Scan for the cell matching the given text and deliver its (X, Y) coordinate at center. 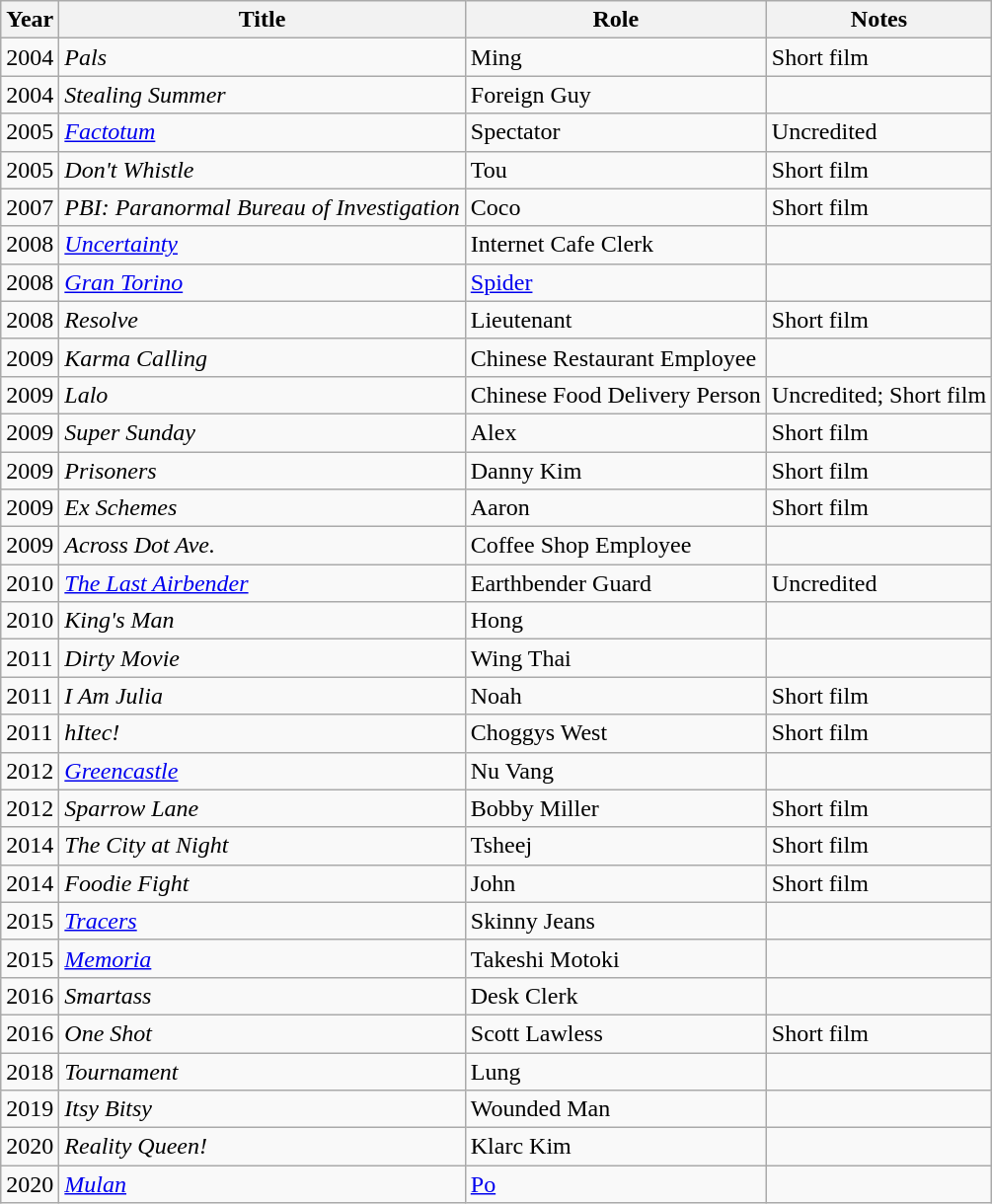
Bobby Miller (616, 808)
Karma Calling (263, 357)
Scott Lawless (616, 1033)
Noah (616, 696)
Klarc Kim (616, 1147)
Ex Schemes (263, 508)
Ming (616, 57)
Greencastle (263, 771)
Role (616, 20)
Tournament (263, 1071)
Foreign Guy (616, 95)
Resolve (263, 320)
Takeshi Motoki (616, 958)
Factotum (263, 132)
Choggys West (616, 733)
Spider (616, 282)
Mulan (263, 1184)
Across Dot Ave. (263, 546)
Coffee Shop Employee (616, 546)
Earthbender Guard (616, 583)
Gran Torino (263, 282)
Stealing Summer (263, 95)
2019 (30, 1109)
Spectator (616, 132)
Nu Vang (616, 771)
Uncredited; Short film (878, 395)
Itsy Bitsy (263, 1109)
Chinese Restaurant Employee (616, 357)
Tou (616, 170)
Dirty Movie (263, 658)
Wing Thai (616, 658)
Internet Cafe Clerk (616, 245)
Year (30, 20)
Sparrow Lane (263, 808)
Super Sunday (263, 432)
Wounded Man (616, 1109)
Alex (616, 432)
Coco (616, 207)
John (616, 883)
Lalo (263, 395)
Desk Clerk (616, 996)
Po (616, 1184)
I Am Julia (263, 696)
hItec! (263, 733)
Danny Kim (616, 471)
Tracers (263, 921)
Hong (616, 621)
The Last Airbender (263, 583)
2018 (30, 1071)
Foodie Fight (263, 883)
2007 (30, 207)
Tsheej (616, 846)
Aaron (616, 508)
Reality Queen! (263, 1147)
One Shot (263, 1033)
Don't Whistle (263, 170)
Chinese Food Delivery Person (616, 395)
The City at Night (263, 846)
PBI: Paranormal Bureau of Investigation (263, 207)
King's Man (263, 621)
Uncertainty (263, 245)
Title (263, 20)
Smartass (263, 996)
Skinny Jeans (616, 921)
Pals (263, 57)
Lieutenant (616, 320)
Memoria (263, 958)
Notes (878, 20)
Lung (616, 1071)
Prisoners (263, 471)
